Locate the cell with the specified text and output its (X, Y) center coordinate. 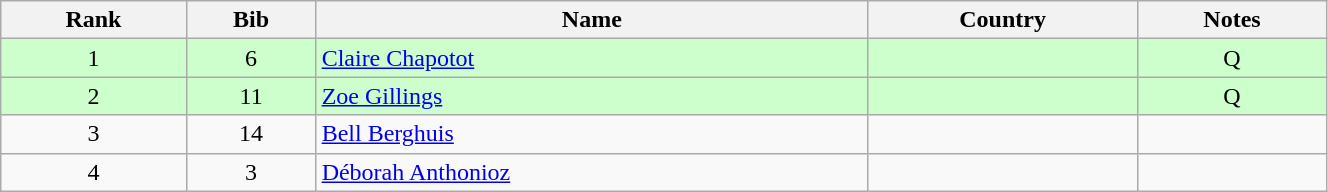
Déborah Anthonioz (592, 172)
Bell Berghuis (592, 134)
1 (94, 58)
Bib (251, 20)
4 (94, 172)
Notes (1232, 20)
14 (251, 134)
Zoe Gillings (592, 96)
Name (592, 20)
11 (251, 96)
6 (251, 58)
2 (94, 96)
Claire Chapotot (592, 58)
Country (1003, 20)
Rank (94, 20)
